Extract the (X, Y) coordinate from the center of the cell holding the provided text.  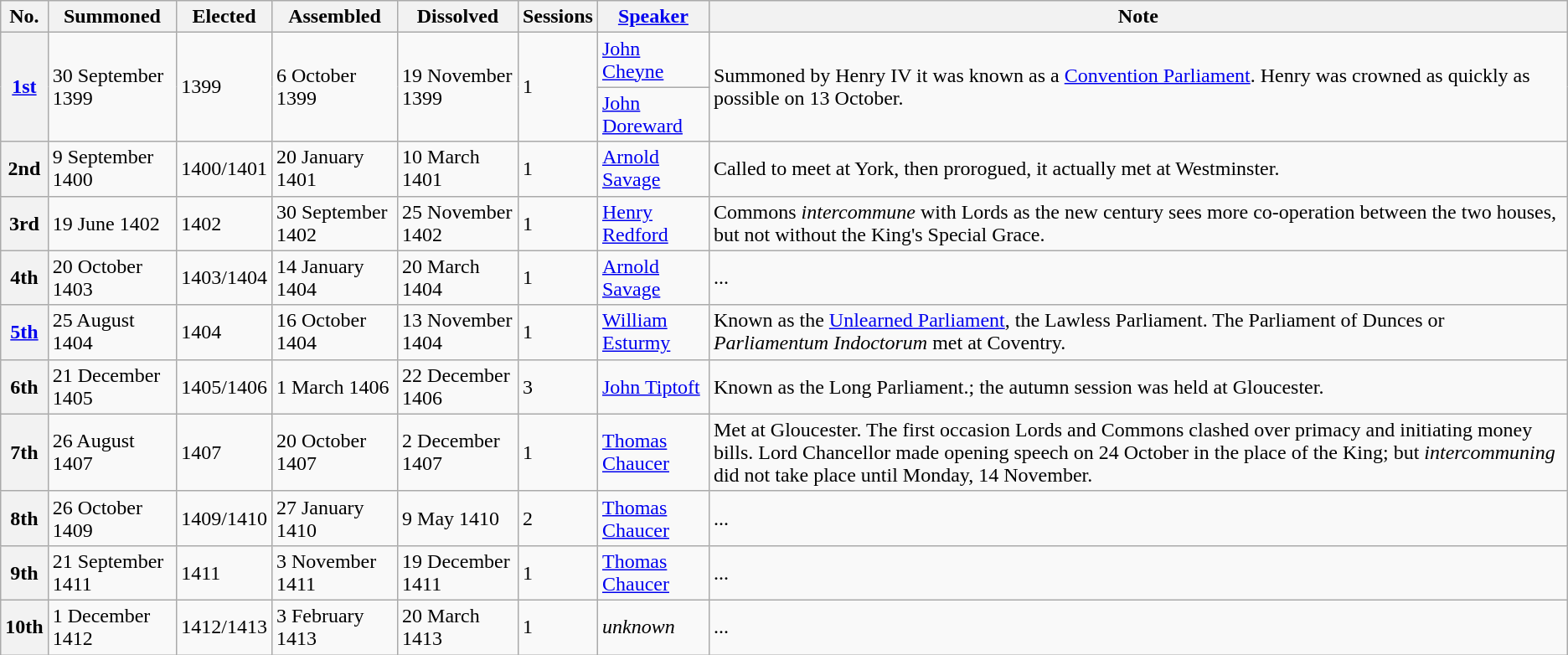
1412/1413 (224, 627)
3 February 1413 (334, 627)
27 January 1410 (334, 518)
6 October 1399 (334, 87)
21 December 1405 (112, 387)
20 March 1404 (458, 278)
9 May 1410 (458, 518)
1409/1410 (224, 518)
1403/1404 (224, 278)
13 November 1404 (458, 332)
7th (24, 452)
1405/1406 (224, 387)
30 September 1399 (112, 87)
21 September 1411 (112, 573)
Assembled (334, 17)
Commons intercommune with Lords as the new century sees more co-operation between the two houses, but not without the King's Special Grace. (1137, 223)
19 June 1402 (112, 223)
Called to meet at York, then prorogued, it actually met at Westminster. (1137, 169)
1 December 1412 (112, 627)
Sessions (558, 17)
26 October 1409 (112, 518)
Known as the Unlearned Parliament, the Lawless Parliament. The Parliament of Dunces or Parliamentum Indoctorum met at Coventry. (1137, 332)
1411 (224, 573)
19 November 1399 (458, 87)
19 December 1411 (458, 573)
30 September 1402 (334, 223)
Known as the Long Parliament.; the autumn session was held at Gloucester. (1137, 387)
Summoned by Henry IV it was known as a Convention Parliament. Henry was crowned as quickly as possible on 13 October. (1137, 87)
6th (24, 387)
26 August 1407 (112, 452)
3rd (24, 223)
9 September 1400 (112, 169)
5th (24, 332)
20 October 1403 (112, 278)
John Doreward (653, 114)
3 November 1411 (334, 573)
Note (1137, 17)
1st (24, 87)
Henry Redford (653, 223)
16 October 1404 (334, 332)
Dissolved (458, 17)
William Esturmy (653, 332)
14 January 1404 (334, 278)
1404 (224, 332)
9th (24, 573)
8th (24, 518)
20 March 1413 (458, 627)
1399 (224, 87)
10th (24, 627)
25 August 1404 (112, 332)
3 (558, 387)
2 December 1407 (458, 452)
Summoned (112, 17)
20 October 1407 (334, 452)
Speaker (653, 17)
20 January 1401 (334, 169)
4th (24, 278)
John Tiptoft (653, 387)
unknown (653, 627)
John Cheyne (653, 60)
22 December 1406 (458, 387)
2 (558, 518)
Elected (224, 17)
1 March 1406 (334, 387)
1400/1401 (224, 169)
1402 (224, 223)
No. (24, 17)
25 November 1402 (458, 223)
2nd (24, 169)
10 March 1401 (458, 169)
1407 (224, 452)
